Capture the cell that displays the provided text and extract its (x, y) central coordinate. 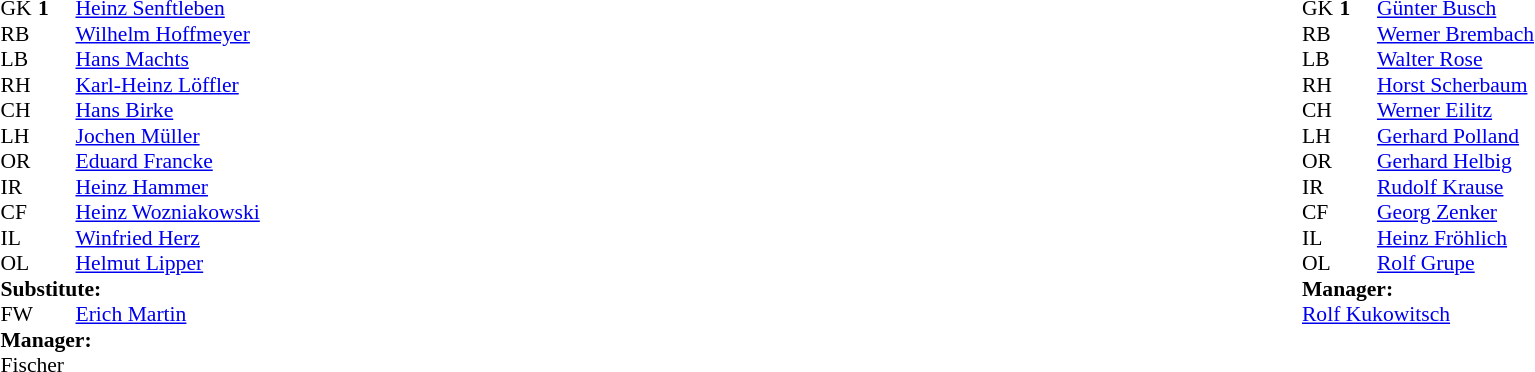
Georg Zenker (1456, 213)
Werner Eilitz (1456, 111)
Erich Martin (168, 315)
Werner Brembach (1456, 34)
Eduard Francke (168, 161)
Helmut Lipper (168, 263)
Walter Rose (1456, 59)
Horst Scherbaum (1456, 85)
Wilhelm Hoffmeyer (168, 34)
Jochen Müller (168, 136)
Karl-Heinz Löffler (168, 85)
Hans Birke (168, 111)
Heinz Fröhlich (1456, 238)
FW (19, 315)
Gerhard Helbig (1456, 161)
Winfried Herz (168, 238)
Heinz Wozniakowski (168, 213)
Rudolf Krause (1456, 187)
Substitute: (130, 289)
Heinz Hammer (168, 187)
Hans Machts (168, 59)
Gerhard Polland (1456, 136)
Rolf Grupe (1456, 263)
Rolf Kukowitsch (1418, 315)
